Determine the [X, Y] coordinate at the center of the cell enclosing the given text.  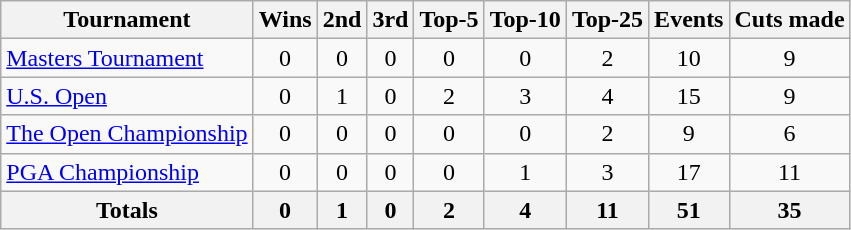
Top-10 [525, 20]
Totals [127, 210]
6 [790, 134]
Masters Tournament [127, 58]
35 [790, 210]
Events [689, 20]
Wins [285, 20]
2nd [342, 20]
15 [689, 96]
17 [689, 172]
Cuts made [790, 20]
U.S. Open [127, 96]
Tournament [127, 20]
Top-5 [449, 20]
The Open Championship [127, 134]
10 [689, 58]
51 [689, 210]
Top-25 [607, 20]
3rd [390, 20]
PGA Championship [127, 172]
